From the cell containing the given text, extract its center point as [X, Y] coordinate. 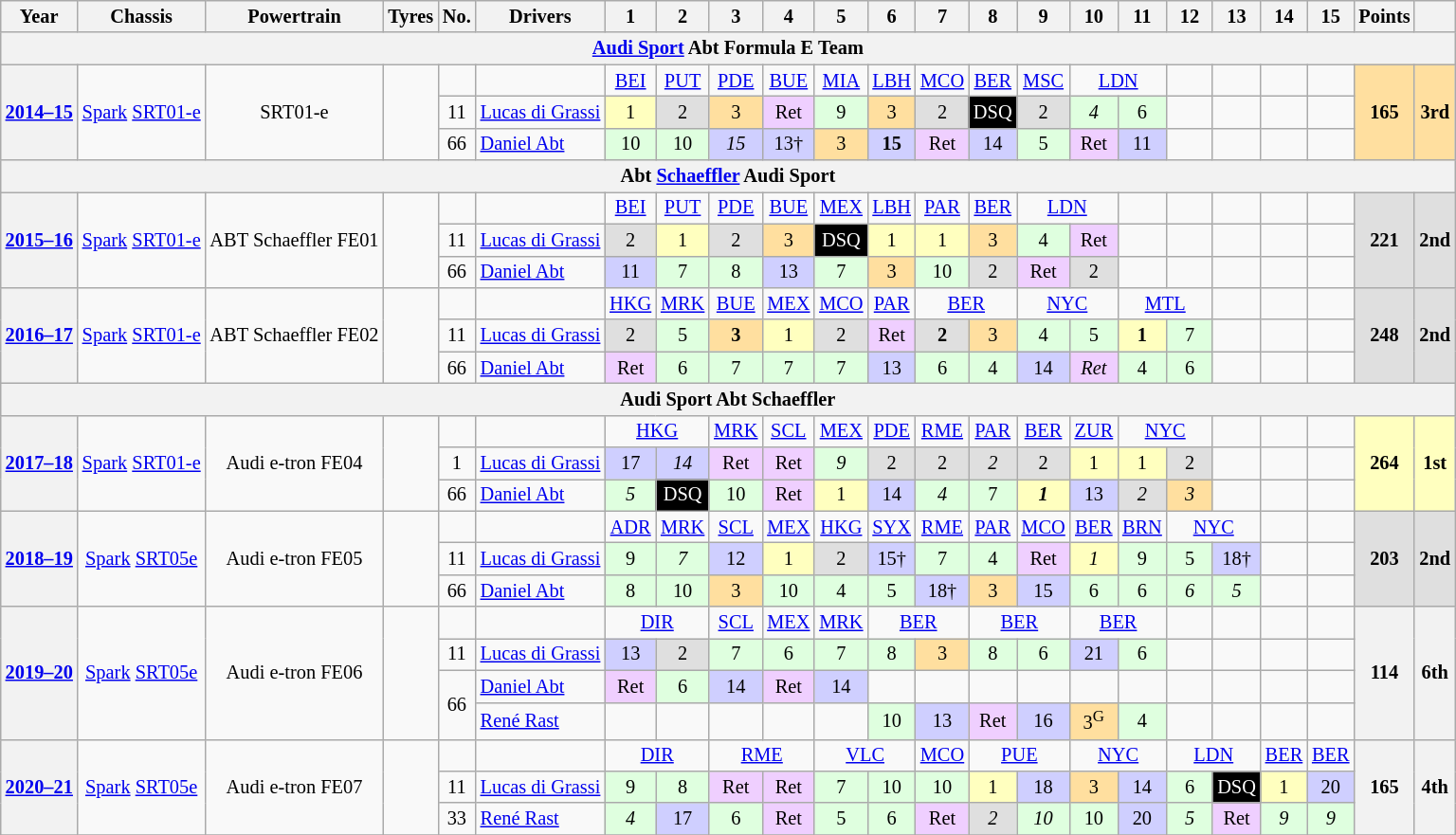
BRN [1142, 527]
2018–19 [40, 559]
ABT Schaeffler FE02 [295, 336]
6th [1435, 673]
SYX [891, 527]
2015–16 [40, 239]
248 [1384, 336]
No. [457, 16]
Abt Schaeffler Audi Sport [728, 176]
2014–15 [40, 112]
SRT01-e [295, 112]
MIA [841, 81]
ZUR [1094, 431]
2017–18 [40, 463]
3rd [1435, 112]
221 [1384, 239]
4th [1435, 787]
ABT Schaeffler FE01 [295, 239]
Audi e-tron FE04 [295, 463]
Drivers [540, 16]
1st [1435, 463]
264 [1384, 463]
Audi e-tron FE07 [295, 787]
MSC [1043, 81]
Audi Sport Abt Schaeffler [728, 399]
VLC [864, 755]
2016–17 [40, 336]
18 [1043, 787]
PUE [1020, 755]
2020–21 [40, 787]
MTL [1165, 303]
33 [457, 819]
Powertrain [295, 16]
Audi e-tron FE05 [295, 559]
3G [1094, 720]
2019–20 [40, 673]
114 [1384, 673]
Year [40, 16]
13† [789, 144]
Audi e-tron FE06 [295, 673]
15† [891, 558]
ADR [630, 527]
Chassis [142, 16]
16 [1043, 720]
Tyres [410, 16]
Points [1384, 16]
Audi Sport Abt Formula E Team [728, 48]
203 [1384, 559]
21 [1094, 654]
